Determine the [X, Y] coordinate at the center of the cell enclosing the given text.  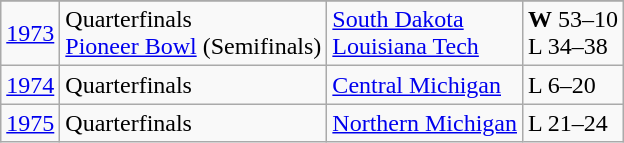
Central Michigan [425, 85]
L 6–20 [574, 85]
L 21–24 [574, 123]
1974 [30, 85]
1973 [30, 34]
South DakotaLouisiana Tech [425, 34]
1975 [30, 123]
QuarterfinalsPioneer Bowl (Semifinals) [194, 34]
Northern Michigan [425, 123]
W 53–10L 34–38 [574, 34]
